Scan for the cell matching the given text and deliver its (x, y) coordinate at center. 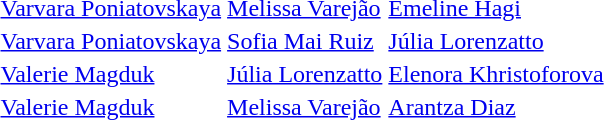
Sofia Mai Ruiz (305, 41)
Júlia Lorenzatto (305, 74)
